For the text-containing cell, return its midpoint in (x, y) coordinate format. 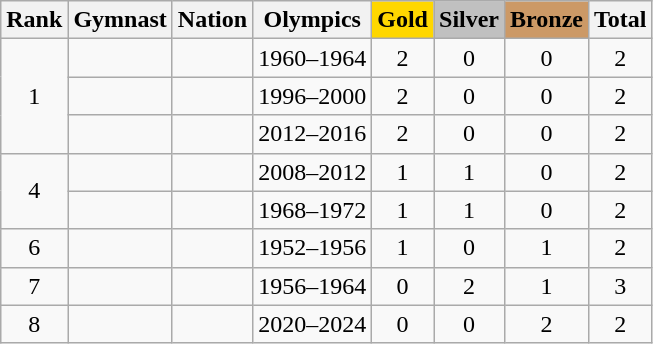
2012–2016 (312, 134)
2008–2012 (312, 172)
Silver (470, 20)
Bronze (547, 20)
Olympics (312, 20)
1956–1964 (312, 286)
1968–1972 (312, 210)
Gold (403, 20)
1952–1956 (312, 248)
6 (34, 248)
3 (621, 286)
1960–1964 (312, 58)
Gymnast (120, 20)
1996–2000 (312, 96)
Rank (34, 20)
4 (34, 191)
2020–2024 (312, 324)
7 (34, 286)
Total (621, 20)
8 (34, 324)
Nation (212, 20)
